Extract the [x, y] coordinate from the center of the cell holding the provided text.  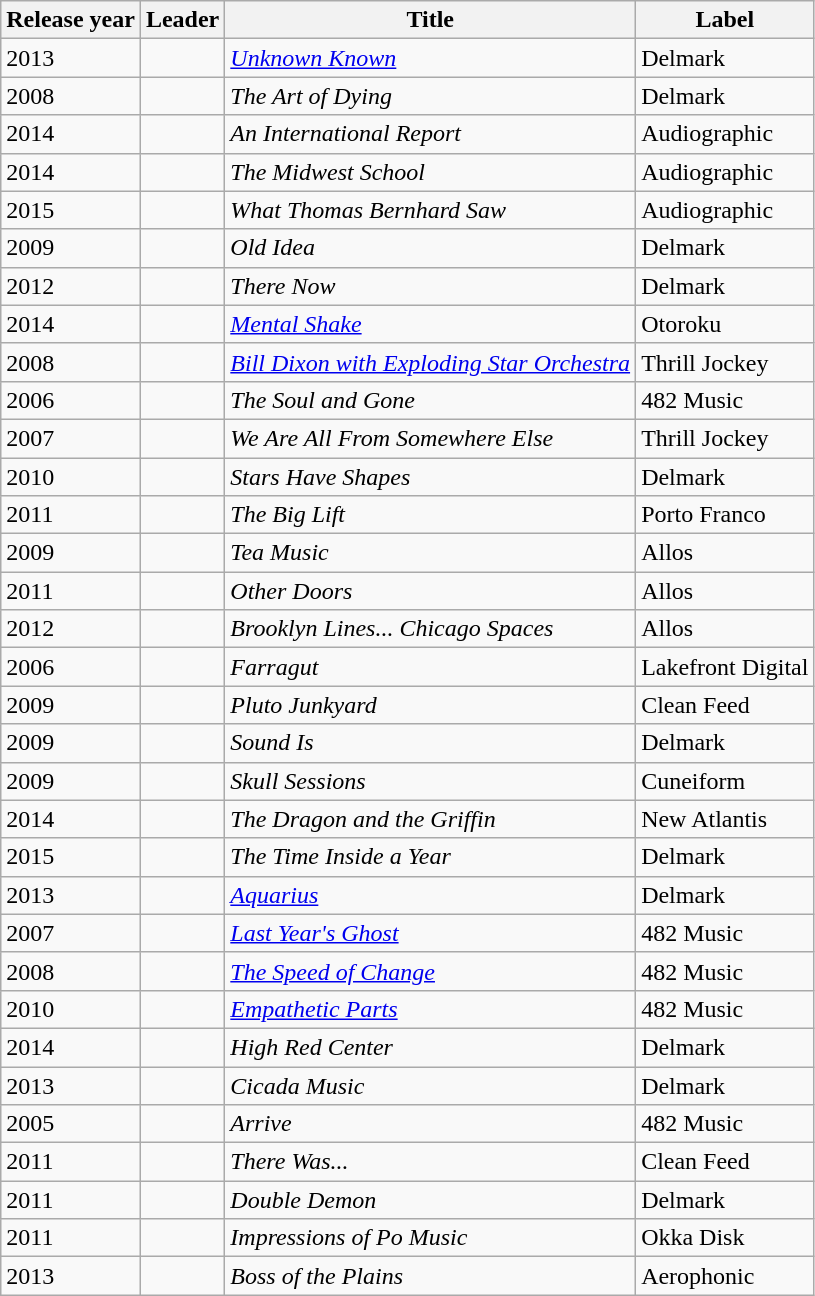
Sound Is [430, 743]
Brooklyn Lines... Chicago Spaces [430, 629]
Okka Disk [725, 1238]
The Speed of Change [430, 971]
There Was... [430, 1162]
Leader [182, 20]
Impressions of Po Music [430, 1238]
Stars Have Shapes [430, 477]
The Midwest School [430, 172]
There Now [430, 286]
An International Report [430, 134]
Other Doors [430, 591]
2005 [71, 1124]
The Big Lift [430, 515]
Farragut [430, 667]
Mental Shake [430, 324]
Skull Sessions [430, 781]
Double Demon [430, 1200]
Last Year's Ghost [430, 933]
The Soul and Gone [430, 400]
Otoroku [725, 324]
Arrive [430, 1124]
Pluto Junkyard [430, 705]
The Dragon and the Griffin [430, 819]
Cuneiform [725, 781]
Tea Music [430, 553]
High Red Center [430, 1047]
Title [430, 20]
Aerophonic [725, 1276]
New Atlantis [725, 819]
Porto Franco [725, 515]
Aquarius [430, 895]
Empathetic Parts [430, 1009]
Release year [71, 20]
We Are All From Somewhere Else [430, 438]
Cicada Music [430, 1085]
The Time Inside a Year [430, 857]
Bill Dixon with Exploding Star Orchestra [430, 362]
Boss of the Plains [430, 1276]
Label [725, 20]
The Art of Dying [430, 96]
Old Idea [430, 248]
What Thomas Bernhard Saw [430, 210]
Lakefront Digital [725, 667]
Unknown Known [430, 58]
